Output the (X, Y) coordinate of the center of the cell containing the given text.  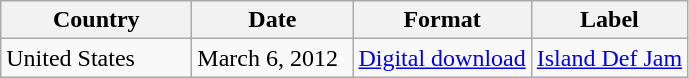
March 6, 2012 (272, 58)
Label (609, 20)
United States (96, 58)
Island Def Jam (609, 58)
Format (442, 20)
Country (96, 20)
Digital download (442, 58)
Date (272, 20)
